Provide the [X, Y] coordinate of the cell's center where the given text is located.  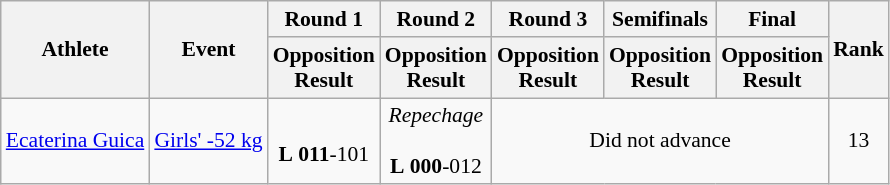
Repechage L 000-012 [436, 142]
Round 3 [548, 19]
13 [858, 142]
Ecaterina Guica [76, 142]
Girls' -52 kg [208, 142]
Did not advance [660, 142]
Athlete [76, 50]
Round 2 [436, 19]
L 011-101 [324, 142]
Round 1 [324, 19]
Rank [858, 50]
Event [208, 50]
Semifinals [660, 19]
Final [772, 19]
